Return the (X, Y) coordinate for the center point of the cell that contains the specified text.  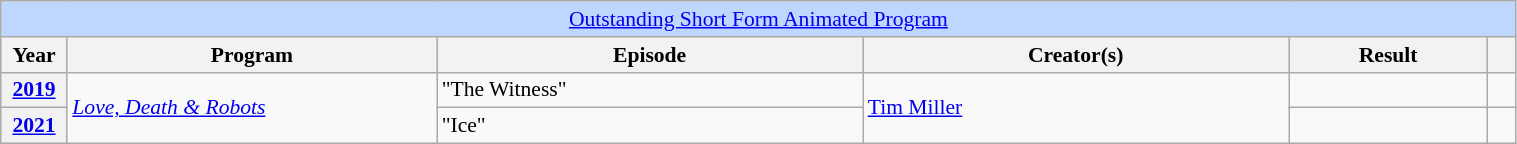
Creator(s) (1076, 55)
"Ice" (650, 126)
Love, Death & Robots (252, 108)
"The Witness" (650, 90)
Result (1388, 55)
Episode (650, 55)
Tim Miller (1076, 108)
Year (34, 55)
2019 (34, 90)
Program (252, 55)
2021 (34, 126)
Outstanding Short Form Animated Program (758, 19)
